From the cell containing the given text, extract its center point as [X, Y] coordinate. 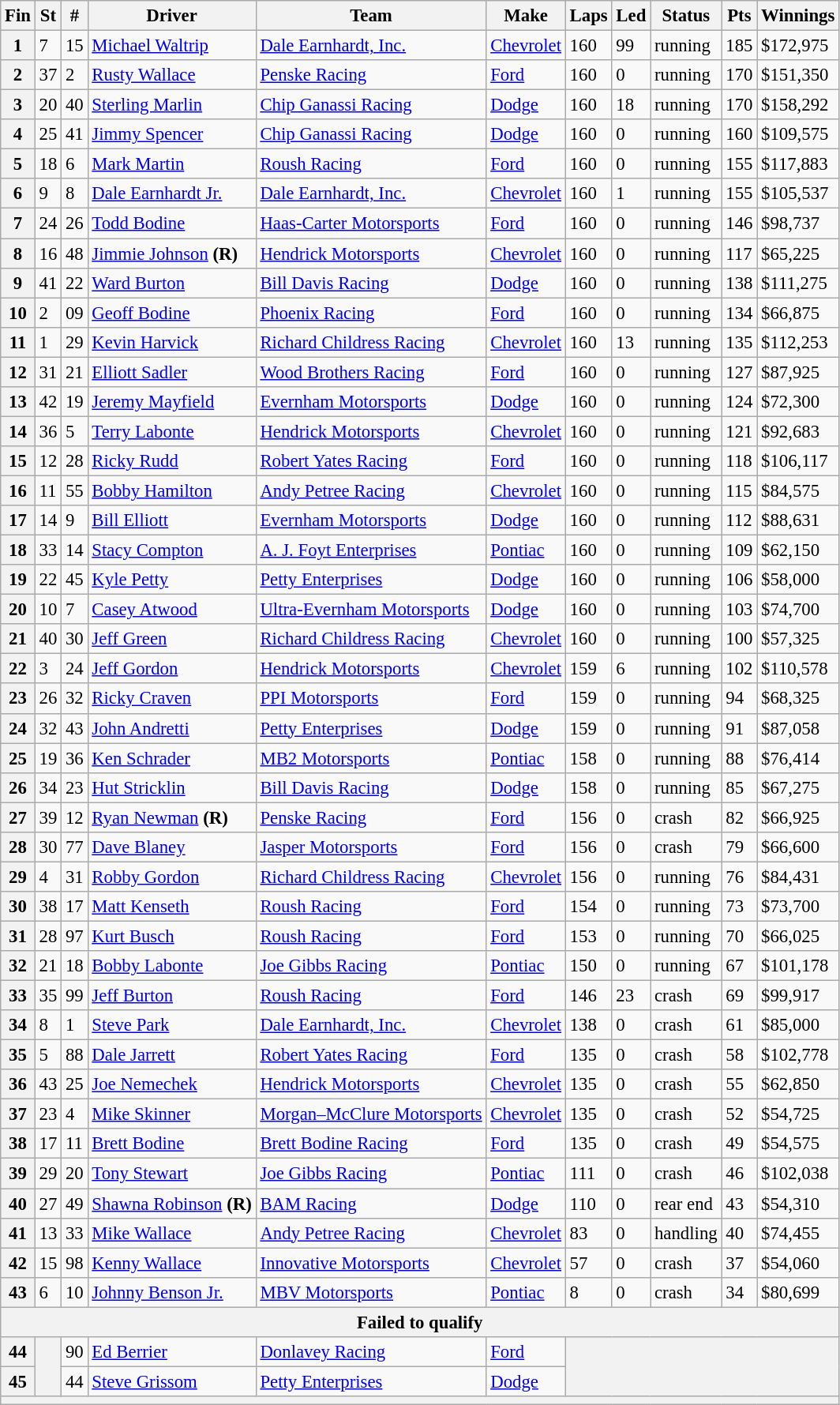
79 [739, 847]
57 [589, 1263]
Kevin Harvick [172, 342]
Ultra-Evernham Motorsports [371, 610]
Robby Gordon [172, 877]
154 [589, 907]
PPI Motorsports [371, 699]
Stacy Compton [172, 550]
94 [739, 699]
$98,737 [798, 224]
Driver [172, 16]
Jeff Burton [172, 996]
$62,850 [798, 1084]
Ed Berrier [172, 1352]
Ryan Newman (R) [172, 817]
$102,038 [798, 1174]
134 [739, 313]
$54,310 [798, 1204]
Team [371, 16]
97 [74, 936]
Phoenix Racing [371, 313]
91 [739, 728]
76 [739, 877]
$66,600 [798, 847]
Failed to qualify [420, 1322]
$84,431 [798, 877]
83 [589, 1233]
Ricky Rudd [172, 461]
$92,683 [798, 431]
Rusty Wallace [172, 75]
115 [739, 490]
$158,292 [798, 105]
$110,578 [798, 669]
Donlavey Racing [371, 1352]
Hut Stricklin [172, 787]
Make [526, 16]
Tony Stewart [172, 1174]
Jimmie Johnson (R) [172, 254]
Geoff Bodine [172, 313]
103 [739, 610]
Bill Elliott [172, 520]
121 [739, 431]
Steve Grissom [172, 1381]
82 [739, 817]
Bobby Hamilton [172, 490]
# [74, 16]
70 [739, 936]
52 [739, 1114]
69 [739, 996]
46 [739, 1174]
Todd Bodine [172, 224]
$85,000 [798, 1025]
BAM Racing [371, 1204]
$87,925 [798, 372]
$62,150 [798, 550]
48 [74, 254]
118 [739, 461]
Jasper Motorsports [371, 847]
$54,060 [798, 1263]
Dale Jarrett [172, 1055]
Ward Burton [172, 283]
Mark Martin [172, 164]
$74,700 [798, 610]
100 [739, 639]
Brett Bodine Racing [371, 1144]
$99,917 [798, 996]
Mike Wallace [172, 1233]
$58,000 [798, 580]
St [47, 16]
$57,325 [798, 639]
111 [589, 1174]
Winnings [798, 16]
$74,455 [798, 1233]
Sterling Marlin [172, 105]
Kurt Busch [172, 936]
Morgan–McClure Motorsports [371, 1114]
67 [739, 966]
$151,350 [798, 75]
09 [74, 313]
Laps [589, 16]
$66,925 [798, 817]
Status [686, 16]
110 [589, 1204]
handling [686, 1233]
106 [739, 580]
Haas-Carter Motorsports [371, 224]
Brett Bodine [172, 1144]
$73,700 [798, 907]
A. J. Foyt Enterprises [371, 550]
$80,699 [798, 1292]
Innovative Motorsports [371, 1263]
150 [589, 966]
Pts [739, 16]
rear end [686, 1204]
$101,178 [798, 966]
185 [739, 46]
Fin [18, 16]
Mike Skinner [172, 1114]
61 [739, 1025]
Ricky Craven [172, 699]
$106,117 [798, 461]
Dave Blaney [172, 847]
Bobby Labonte [172, 966]
Jimmy Spencer [172, 134]
$102,778 [798, 1055]
Kyle Petty [172, 580]
Steve Park [172, 1025]
$66,025 [798, 936]
58 [739, 1055]
85 [739, 787]
$72,300 [798, 402]
$76,414 [798, 758]
Dale Earnhardt Jr. [172, 193]
$105,537 [798, 193]
$88,631 [798, 520]
124 [739, 402]
Jeremy Mayfield [172, 402]
109 [739, 550]
Matt Kenseth [172, 907]
Casey Atwood [172, 610]
Shawna Robinson (R) [172, 1204]
John Andretti [172, 728]
127 [739, 372]
Elliott Sadler [172, 372]
$54,575 [798, 1144]
77 [74, 847]
Jeff Green [172, 639]
Ken Schrader [172, 758]
112 [739, 520]
Michael Waltrip [172, 46]
Joe Nemechek [172, 1084]
Jeff Gordon [172, 669]
Wood Brothers Racing [371, 372]
MBV Motorsports [371, 1292]
117 [739, 254]
$67,275 [798, 787]
$65,225 [798, 254]
98 [74, 1263]
Led [632, 16]
73 [739, 907]
$109,575 [798, 134]
$111,275 [798, 283]
Kenny Wallace [172, 1263]
90 [74, 1352]
102 [739, 669]
$112,253 [798, 342]
Terry Labonte [172, 431]
MB2 Motorsports [371, 758]
$68,325 [798, 699]
$66,875 [798, 313]
Johnny Benson Jr. [172, 1292]
$172,975 [798, 46]
$87,058 [798, 728]
$84,575 [798, 490]
$54,725 [798, 1114]
$117,883 [798, 164]
153 [589, 936]
